Detect which cell encompasses the target text, then output its [X, Y] center coordinate. 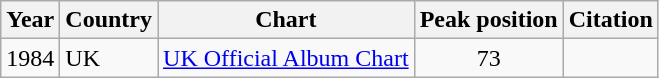
Chart [286, 20]
UK [109, 58]
UK Official Album Chart [286, 58]
73 [488, 58]
Peak position [488, 20]
Citation [610, 20]
Year [30, 20]
1984 [30, 58]
Country [109, 20]
